Output the [x, y] coordinate of the center of the cell containing the given text.  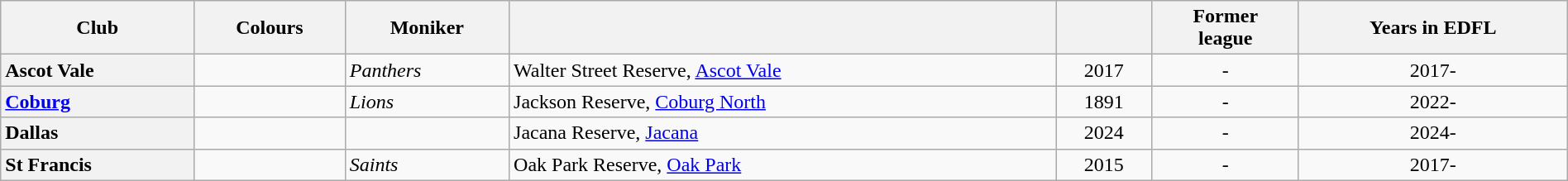
Panthers [427, 70]
St Francis [98, 164]
Moniker [427, 28]
Saints [427, 164]
2017 [1105, 70]
2024- [1432, 133]
Dallas [98, 133]
2022- [1432, 102]
Oak Park Reserve, Oak Park [782, 164]
Lions [427, 102]
Years in EDFL [1432, 28]
Ascot Vale [98, 70]
Club [98, 28]
Jacana Reserve, Jacana [782, 133]
Formerleague [1226, 28]
Walter Street Reserve, Ascot Vale [782, 70]
Coburg [98, 102]
2024 [1105, 133]
Colours [270, 28]
2015 [1105, 164]
1891 [1105, 102]
Jackson Reserve, Coburg North [782, 102]
